Find where the given text appears and provide that cell's center as (x, y) coordinate. 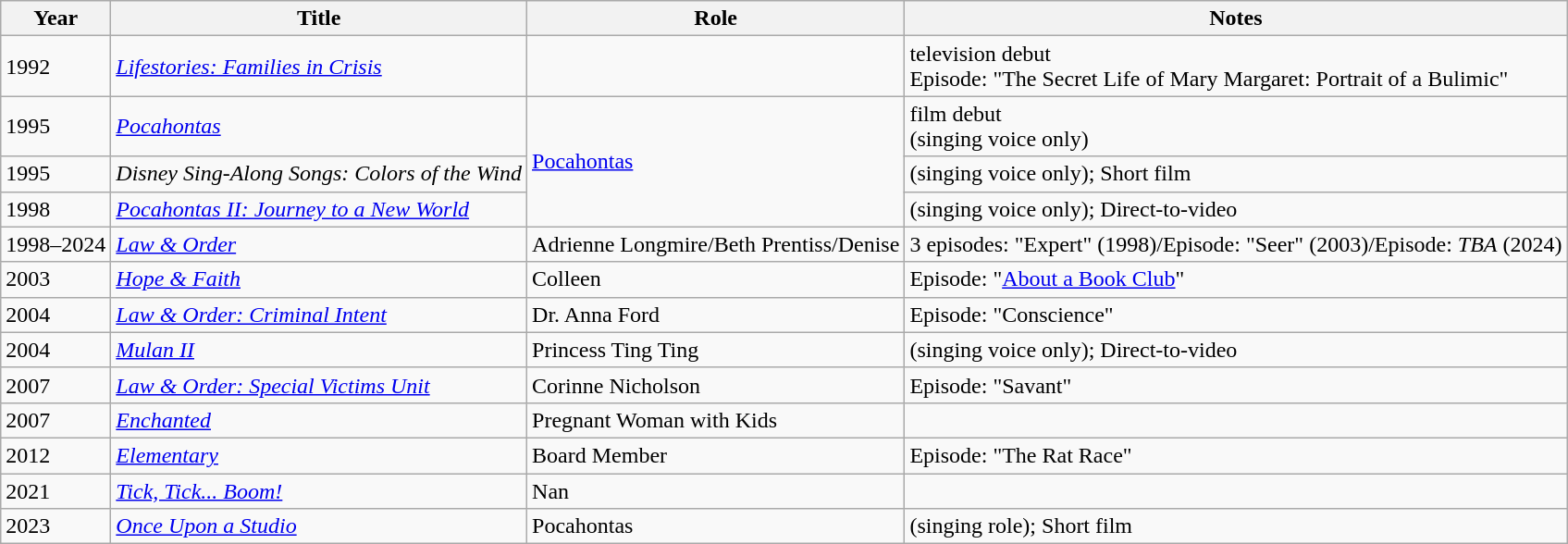
Disney Sing-Along Songs: Colors of the Wind (319, 174)
Episode: "Conscience" (1236, 315)
2003 (56, 279)
Hope & Faith (319, 279)
Role (716, 19)
3 episodes: "Expert" (1998)/Episode: "Seer" (2003)/Episode: TBA (2024) (1236, 244)
Pocahontas II: Journey to a New World (319, 209)
1998 (56, 209)
Adrienne Longmire/Beth Prentiss/Denise (716, 244)
Dr. Anna Ford (716, 315)
2012 (56, 455)
2023 (56, 526)
Enchanted (319, 420)
1998–2024 (56, 244)
1992 (56, 67)
Corinne Nicholson (716, 385)
Nan (716, 491)
2021 (56, 491)
Tick, Tick... Boom! (319, 491)
Lifestories: Families in Crisis (319, 67)
Episode: "About a Book Club" (1236, 279)
Title (319, 19)
Mulan II (319, 350)
(singing role); Short film (1236, 526)
(singing voice only); Short film (1236, 174)
Once Upon a Studio (319, 526)
Year (56, 19)
Law & Order: Criminal Intent (319, 315)
television debutEpisode: "The Secret Life of Mary Margaret: Portrait of a Bulimic" (1236, 67)
Law & Order (319, 244)
Episode: "The Rat Race" (1236, 455)
Colleen (716, 279)
Elementary (319, 455)
Episode: "Savant" (1236, 385)
Notes (1236, 19)
film debut(singing voice only) (1236, 126)
Law & Order: Special Victims Unit (319, 385)
Board Member (716, 455)
Princess Ting Ting (716, 350)
Pregnant Woman with Kids (716, 420)
